Extract the (X, Y) coordinate from the center of the cell holding the provided text.  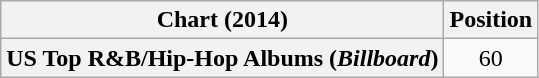
Chart (2014) (222, 20)
60 (491, 58)
US Top R&B/Hip-Hop Albums (Billboard) (222, 58)
Position (491, 20)
